Determine the (x, y) coordinate at the center of the cell enclosing the given text.  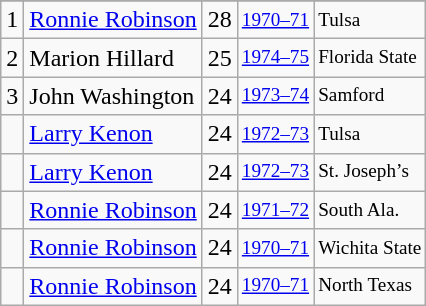
Samford (370, 96)
3 (12, 96)
North Texas (370, 286)
1971–72 (275, 210)
Wichita State (370, 248)
2 (12, 58)
St. Joseph’s (370, 172)
South Ala. (370, 210)
1974–75 (275, 58)
25 (220, 58)
John Washington (113, 96)
1 (12, 20)
Marion Hillard (113, 58)
1973–74 (275, 96)
Florida State (370, 58)
28 (220, 20)
